From the cell containing the given text, extract its center point as [x, y] coordinate. 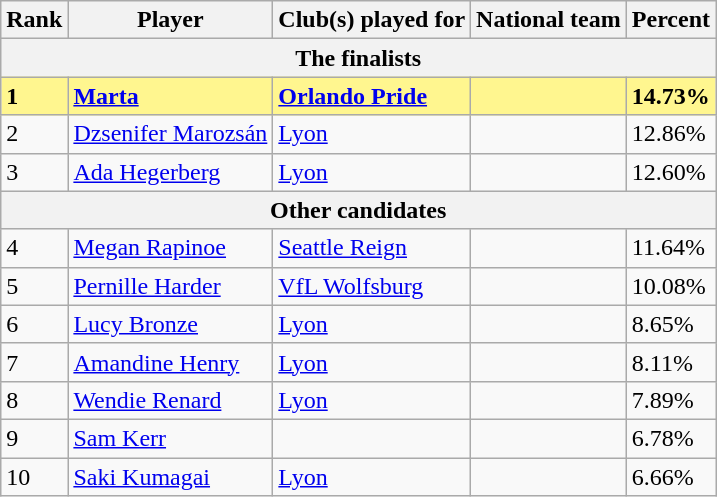
Pernille Harder [170, 286]
VfL Wolfsburg [372, 286]
Player [170, 20]
Other candidates [358, 210]
7 [34, 362]
Dzsenifer Marozsán [170, 134]
8.11% [670, 362]
8 [34, 400]
6.66% [670, 477]
National team [549, 20]
6.78% [670, 438]
10 [34, 477]
9 [34, 438]
12.60% [670, 172]
2 [34, 134]
Club(s) played for [372, 20]
14.73% [670, 96]
Amandine Henry [170, 362]
6 [34, 324]
7.89% [670, 400]
5 [34, 286]
3 [34, 172]
Marta [170, 96]
11.64% [670, 248]
1 [34, 96]
Ada Hegerberg [170, 172]
The finalists [358, 58]
Megan Rapinoe [170, 248]
Percent [670, 20]
Sam Kerr [170, 438]
Seattle Reign [372, 248]
8.65% [670, 324]
Rank [34, 20]
4 [34, 248]
Orlando Pride [372, 96]
10.08% [670, 286]
12.86% [670, 134]
Saki Kumagai [170, 477]
Lucy Bronze [170, 324]
Wendie Renard [170, 400]
